Output the (x, y) coordinate of the center of the cell containing the given text.  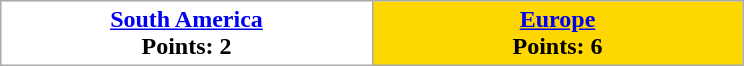
EuropePoints: 6 (558, 34)
South AmericaPoints: 2 (186, 34)
